Search for the cell housing the specified text and yield its [X, Y] center coordinate. 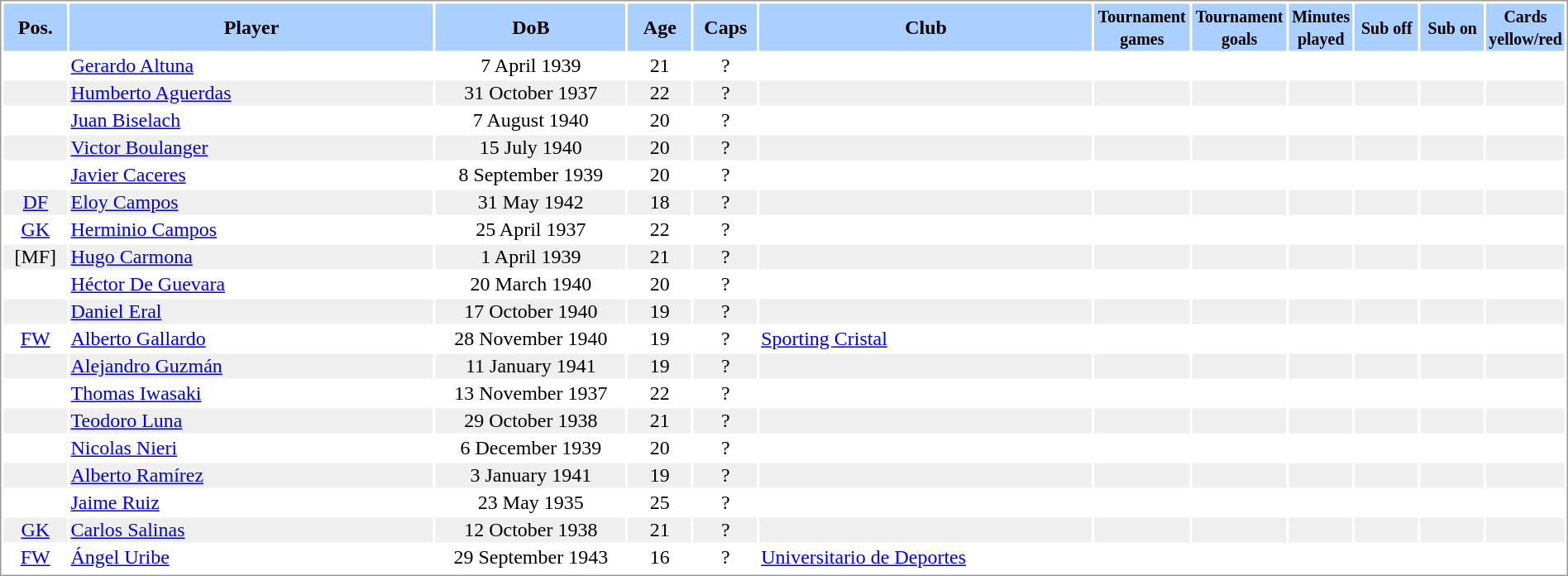
Pos. [35, 26]
13 November 1937 [531, 393]
Jaime Ruiz [251, 502]
23 May 1935 [531, 502]
DF [35, 203]
Carlos Salinas [251, 530]
29 October 1938 [531, 421]
1 April 1939 [531, 257]
Thomas Iwasaki [251, 393]
Eloy Campos [251, 203]
11 January 1941 [531, 367]
18 [660, 203]
Tournamentgoals [1239, 26]
Nicolas Nieri [251, 448]
Tournamentgames [1141, 26]
Daniel Eral [251, 312]
31 May 1942 [531, 203]
25 [660, 502]
Gerardo Altuna [251, 65]
Universitario de Deportes [926, 557]
Alberto Gallardo [251, 338]
[MF] [35, 257]
Juan Biselach [251, 120]
31 October 1937 [531, 94]
Ángel Uribe [251, 557]
3 January 1941 [531, 476]
Humberto Aguerdas [251, 94]
12 October 1938 [531, 530]
Club [926, 26]
17 October 1940 [531, 312]
Minutesplayed [1322, 26]
Victor Boulanger [251, 148]
Caps [726, 26]
Javier Caceres [251, 175]
Sporting Cristal [926, 338]
Player [251, 26]
8 September 1939 [531, 175]
Héctor De Guevara [251, 284]
Herminio Campos [251, 229]
Alejandro Guzmán [251, 367]
15 July 1940 [531, 148]
DoB [531, 26]
Sub on [1452, 26]
16 [660, 557]
20 March 1940 [531, 284]
6 December 1939 [531, 448]
Alberto Ramírez [251, 476]
Age [660, 26]
29 September 1943 [531, 557]
25 April 1937 [531, 229]
Sub off [1386, 26]
7 August 1940 [531, 120]
28 November 1940 [531, 338]
Teodoro Luna [251, 421]
7 April 1939 [531, 65]
Cardsyellow/red [1526, 26]
Hugo Carmona [251, 257]
